From the cell containing the given text, extract its center point as (x, y) coordinate. 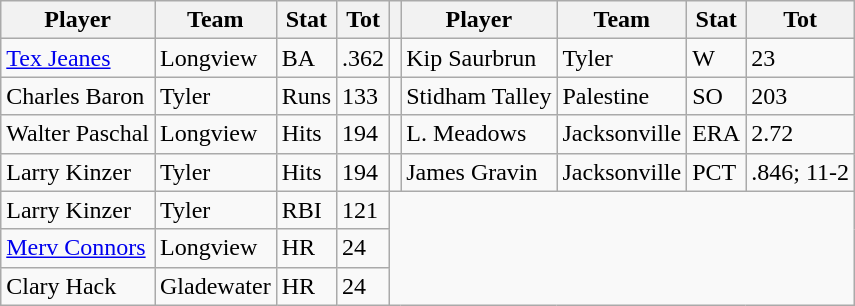
Charles Baron (78, 96)
203 (800, 96)
PCT (716, 172)
BA (306, 58)
Runs (306, 96)
Palestine (622, 96)
Walter Paschal (78, 134)
W (716, 58)
121 (364, 210)
Gladewater (215, 286)
Kip Saurbrun (479, 58)
Tex Jeanes (78, 58)
.362 (364, 58)
Merv Connors (78, 248)
23 (800, 58)
2.72 (800, 134)
ERA (716, 134)
L. Meadows (479, 134)
RBI (306, 210)
James Gravin (479, 172)
.846; 11-2 (800, 172)
SO (716, 96)
Clary Hack (78, 286)
133 (364, 96)
Stidham Talley (479, 96)
